Find where the given text appears and provide that cell's center as [x, y] coordinate. 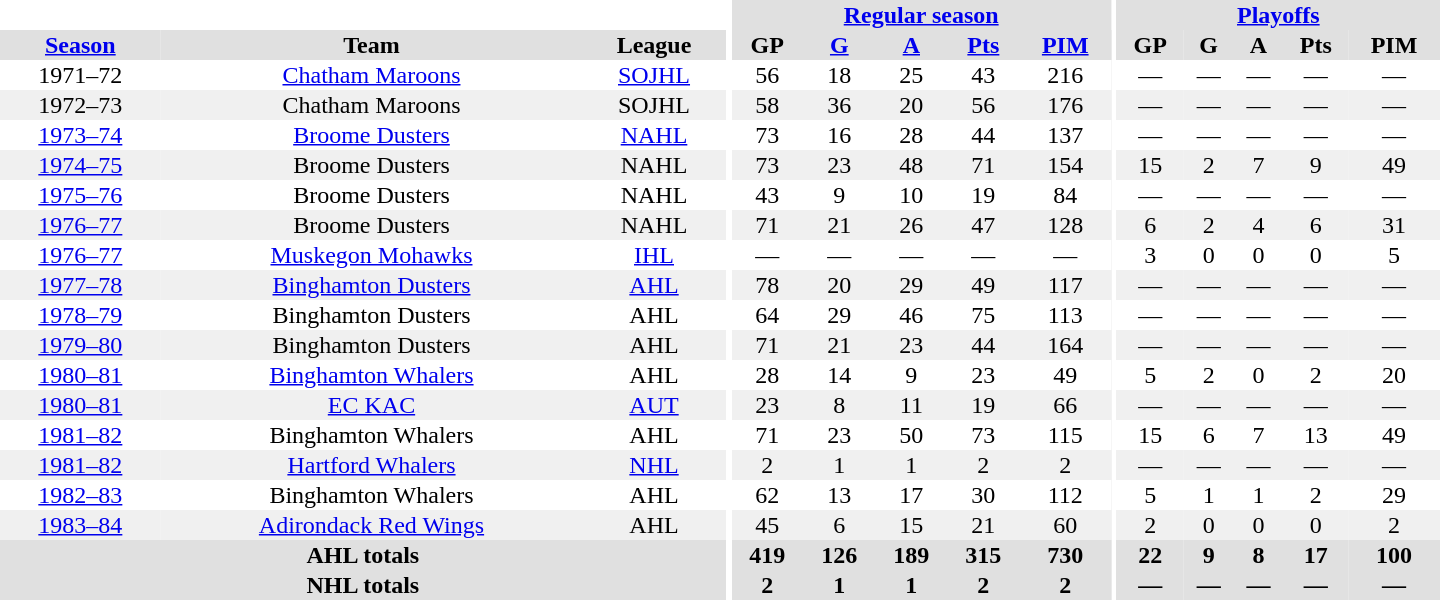
46 [911, 315]
154 [1065, 165]
18 [839, 75]
1974–75 [80, 165]
112 [1065, 495]
25 [911, 75]
10 [911, 195]
66 [1065, 405]
126 [839, 555]
115 [1065, 435]
60 [1065, 525]
1975–76 [80, 195]
11 [911, 405]
64 [767, 315]
48 [911, 165]
1979–80 [80, 345]
Muskegon Mohawks [372, 255]
Adirondack Red Wings [372, 525]
League [654, 45]
216 [1065, 75]
Hartford Whalers [372, 465]
IHL [654, 255]
16 [839, 135]
NHL [654, 465]
84 [1065, 195]
Regular season [921, 15]
176 [1065, 105]
62 [767, 495]
128 [1065, 225]
419 [767, 555]
AUT [654, 405]
137 [1065, 135]
1973–74 [80, 135]
EC KAC [372, 405]
164 [1065, 345]
1971–72 [80, 75]
30 [983, 495]
100 [1394, 555]
36 [839, 105]
22 [1150, 555]
31 [1394, 225]
45 [767, 525]
117 [1065, 285]
315 [983, 555]
1972–73 [80, 105]
26 [911, 225]
Season [80, 45]
1982–83 [80, 495]
1983–84 [80, 525]
730 [1065, 555]
1978–79 [80, 315]
75 [983, 315]
Playoffs [1278, 15]
189 [911, 555]
NHL totals [363, 585]
50 [911, 435]
113 [1065, 315]
14 [839, 375]
78 [767, 285]
3 [1150, 255]
Team [372, 45]
1977–78 [80, 285]
58 [767, 105]
AHL totals [363, 555]
4 [1259, 225]
47 [983, 225]
